Locate the cell with the specified text and output its (x, y) center coordinate. 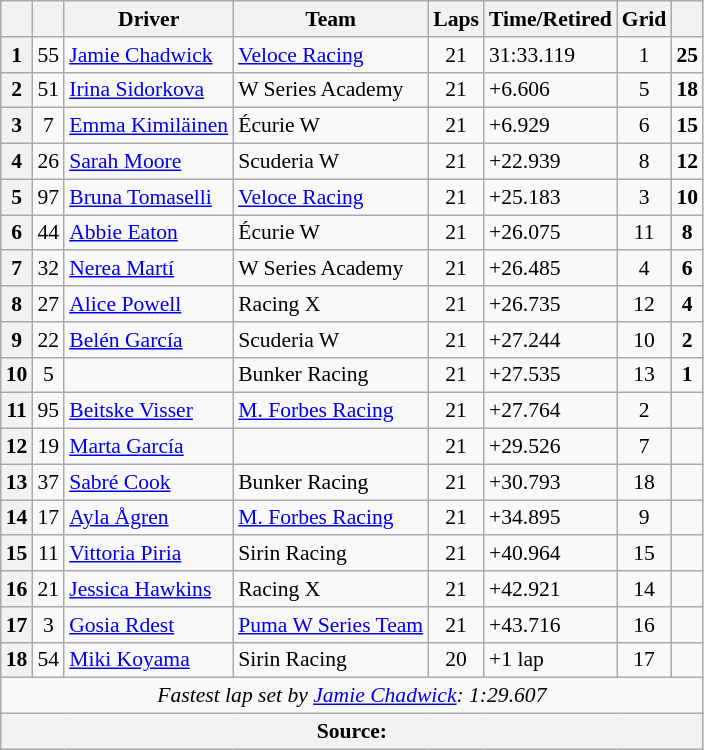
Nerea Martí (148, 269)
Sarah Moore (148, 162)
Alice Powell (148, 304)
+22.939 (550, 162)
Time/Retired (550, 19)
Gosia Rdest (148, 625)
Bruna Tomaselli (148, 197)
+26.485 (550, 269)
Irina Sidorkova (148, 90)
Team (330, 19)
+34.895 (550, 518)
+27.244 (550, 340)
Abbie Eaton (148, 233)
+26.735 (550, 304)
Vittoria Piria (148, 554)
Laps (456, 19)
Puma W Series Team (330, 625)
25 (687, 55)
Marta García (148, 447)
+26.075 (550, 233)
55 (48, 55)
+40.964 (550, 554)
Belén García (148, 340)
95 (48, 411)
37 (48, 482)
Jessica Hawkins (148, 589)
Driver (148, 19)
31:33.119 (550, 55)
+42.921 (550, 589)
Miki Koyama (148, 660)
Ayla Ågren (148, 518)
+25.183 (550, 197)
51 (48, 90)
44 (48, 233)
+6.929 (550, 126)
27 (48, 304)
32 (48, 269)
+43.716 (550, 625)
+1 lap (550, 660)
Jamie Chadwick (148, 55)
54 (48, 660)
Source: (352, 732)
19 (48, 447)
Beitske Visser (148, 411)
Sabré Cook (148, 482)
26 (48, 162)
+29.526 (550, 447)
Fastest lap set by Jamie Chadwick: 1:29.607 (352, 696)
22 (48, 340)
Grid (644, 19)
97 (48, 197)
+27.535 (550, 375)
+6.606 (550, 90)
+30.793 (550, 482)
20 (456, 660)
+27.764 (550, 411)
Emma Kimiläinen (148, 126)
